Detect which cell encompasses the target text, then output its [x, y] center coordinate. 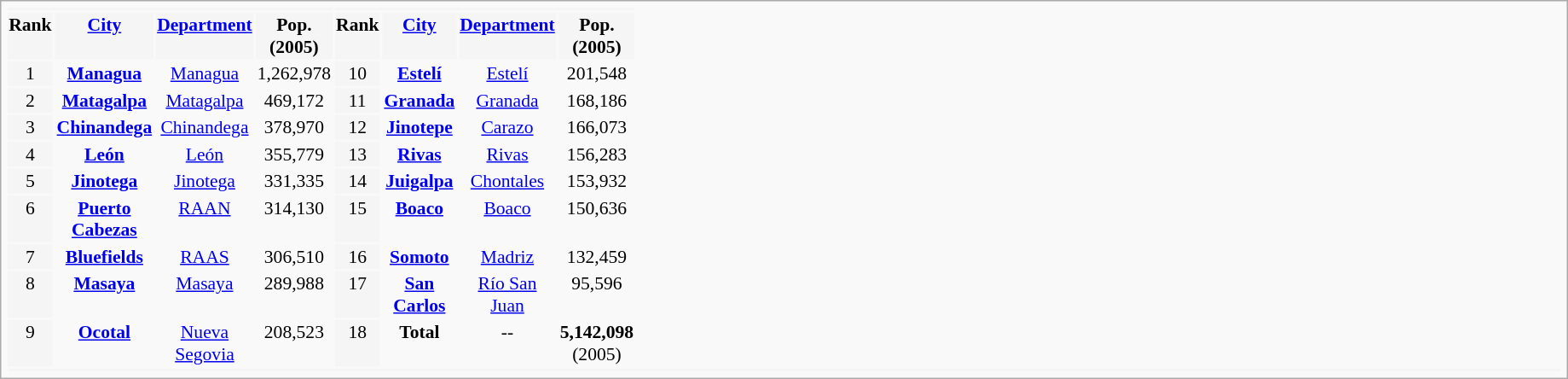
San Carlos [419, 294]
5 [31, 181]
11 [358, 101]
1 [31, 73]
Río San Juan [508, 294]
12 [358, 127]
RAAN [205, 219]
132,459 [597, 257]
-- [508, 343]
RAAS [205, 257]
1,262,978 [293, 73]
314,130 [293, 219]
14 [358, 181]
16 [358, 257]
355,779 [293, 155]
Nueva Segovia [205, 343]
3 [31, 127]
201,548 [597, 73]
150,636 [597, 219]
5,142,098 (2005) [597, 343]
153,932 [597, 181]
9 [31, 343]
378,970 [293, 127]
Jinotepe [419, 127]
95,596 [597, 294]
18 [358, 343]
166,073 [597, 127]
Carazo [508, 127]
208,523 [293, 343]
4 [31, 155]
17 [358, 294]
168,186 [597, 101]
Ocotal [104, 343]
8 [31, 294]
7 [31, 257]
156,283 [597, 155]
Madriz [508, 257]
306,510 [293, 257]
289,988 [293, 294]
13 [358, 155]
331,335 [293, 181]
Puerto Cabezas [104, 219]
10 [358, 73]
6 [31, 219]
Bluefields [104, 257]
Chontales [508, 181]
15 [358, 219]
469,172 [293, 101]
2 [31, 101]
Juigalpa [419, 181]
Total [419, 343]
Somoto [419, 257]
